Return (x, y) of the center of cell containing provided text 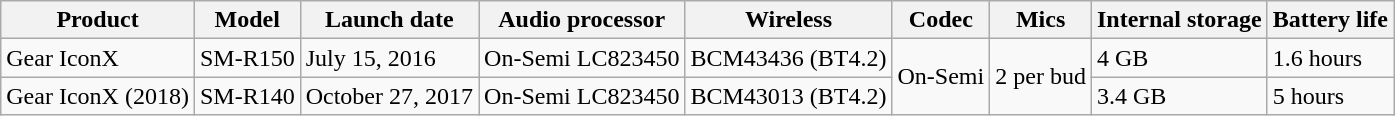
Battery life (1330, 20)
October 27, 2017 (389, 96)
1.6 hours (1330, 58)
Codec (941, 20)
On-Semi (941, 77)
Mics (1041, 20)
Internal storage (1179, 20)
Product (98, 20)
Wireless (788, 20)
SM-R140 (247, 96)
3.4 GB (1179, 96)
BCM43436 (BT4.2) (788, 58)
BCM43013 (BT4.2) (788, 96)
2 per bud (1041, 77)
Gear IconX (98, 58)
Model (247, 20)
Launch date (389, 20)
5 hours (1330, 96)
SM-R150 (247, 58)
July 15, 2016 (389, 58)
4 GB (1179, 58)
Audio processor (582, 20)
Gear IconX (2018) (98, 96)
